Identify which cell holds the provided text, then report its [X, Y] central coordinate. 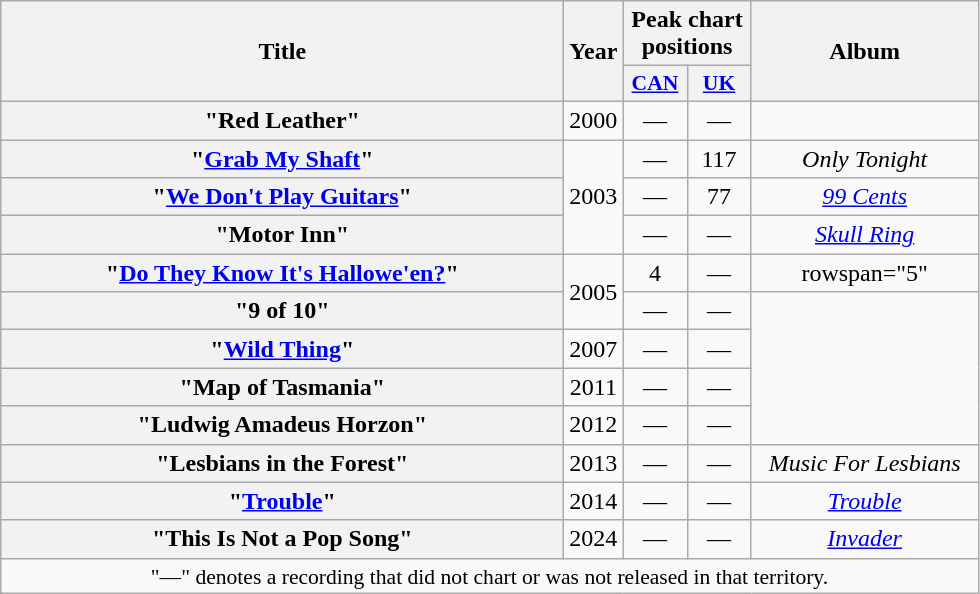
Peak chart positions [687, 34]
2011 [594, 387]
2024 [594, 539]
77 [719, 197]
2005 [594, 292]
"Do They Know It's Hallowe'en?" [282, 273]
2012 [594, 425]
"Grab My Shaft" [282, 159]
117 [719, 159]
"Wild Thing" [282, 349]
2013 [594, 463]
99 Cents [864, 197]
Title [282, 52]
"Trouble" [282, 501]
"9 of 10" [282, 311]
Invader [864, 539]
2007 [594, 349]
"Motor Inn" [282, 235]
"Ludwig Amadeus Horzon" [282, 425]
Album [864, 52]
"This Is Not a Pop Song" [282, 539]
rowspan="5" [864, 273]
Music For Lesbians [864, 463]
Only Tonight [864, 159]
"—" denotes a recording that did not chart or was not released in that territory. [490, 576]
"Map of Tasmania" [282, 387]
Year [594, 52]
4 [655, 273]
2003 [594, 197]
CAN [655, 84]
2014 [594, 501]
Skull Ring [864, 235]
2000 [594, 120]
Trouble [864, 501]
"Red Leather" [282, 120]
"Lesbians in the Forest" [282, 463]
UK [719, 84]
"We Don't Play Guitars" [282, 197]
